Pinpoint the cell where the given text exists, returning its (x, y) midpoint coordinate. 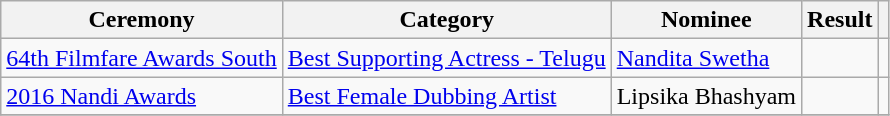
Category (446, 20)
64th Filmfare Awards South (142, 58)
Nominee (706, 20)
Best Supporting Actress - Telugu (446, 58)
Result (840, 20)
Nandita Swetha (706, 58)
Ceremony (142, 20)
2016 Nandi Awards (142, 96)
Lipsika Bhashyam (706, 96)
Best Female Dubbing Artist (446, 96)
